Output the [x, y] coordinate of the center of the cell containing the given text.  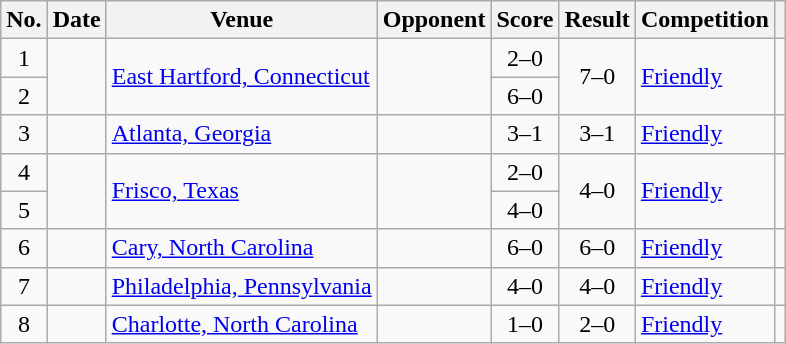
4 [24, 172]
Atlanta, Georgia [242, 134]
6 [24, 248]
2 [24, 96]
Frisco, Texas [242, 191]
1 [24, 58]
Charlotte, North Carolina [242, 324]
5 [24, 210]
8 [24, 324]
Competition [704, 20]
Venue [242, 20]
Cary, North Carolina [242, 248]
7 [24, 286]
7–0 [597, 77]
Date [76, 20]
Result [597, 20]
3 [24, 134]
East Hartford, Connecticut [242, 77]
1–0 [525, 324]
Opponent [434, 20]
No. [24, 20]
Score [525, 20]
Philadelphia, Pennsylvania [242, 286]
